Return the [X, Y] coordinate for the center point of the cell that contains the specified text.  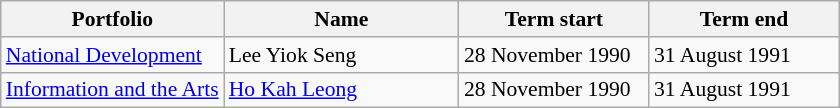
Ho Kah Leong [342, 90]
Information and the Arts [112, 90]
Lee Yiok Seng [342, 55]
National Development [112, 55]
Name [342, 19]
Term start [554, 19]
Term end [744, 19]
Portfolio [112, 19]
